Provide the [x, y] coordinate of the cell's center where the given text is located.  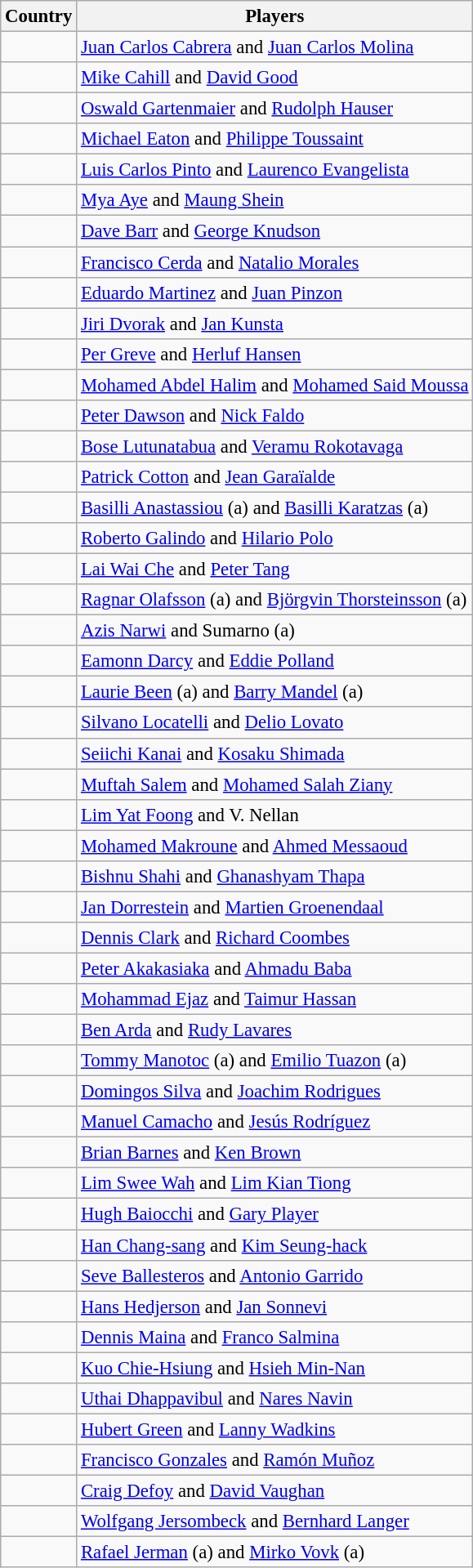
Peter Akakasiaka and Ahmadu Baba [274, 968]
Domingos Silva and Joachim Rodrigues [274, 1092]
Mya Aye and Maung Shein [274, 200]
Silvano Locatelli and Delio Lovato [274, 723]
Patrick Cotton and Jean Garaïalde [274, 477]
Ben Arda and Rudy Lavares [274, 1030]
Ragnar Olafsson (a) and Björgvin Thorsteinsson (a) [274, 600]
Luis Carlos Pinto and Laurenco Evangelista [274, 170]
Jan Dorrestein and Martien Groenendaal [274, 907]
Uthai Dhappavibul and Nares Navin [274, 1399]
Mike Cahill and David Good [274, 78]
Country [39, 16]
Lim Yat Foong and V. Nellan [274, 815]
Dave Barr and George Knudson [274, 231]
Hubert Green and Lanny Wadkins [274, 1429]
Francisco Gonzales and Ramón Muñoz [274, 1460]
Mohamed Abdel Halim and Mohamed Said Moussa [274, 385]
Seiichi Kanai and Kosaku Shimada [274, 753]
Azis Narwi and Sumarno (a) [274, 631]
Wolfgang Jersombeck and Bernhard Langer [274, 1521]
Dennis Maina and Franco Salmina [274, 1337]
Hugh Baiocchi and Gary Player [274, 1214]
Hans Hedjerson and Jan Sonnevi [274, 1307]
Juan Carlos Cabrera and Juan Carlos Molina [274, 47]
Eduardo Martinez and Juan Pinzon [274, 293]
Craig Defoy and David Vaughan [274, 1490]
Rafael Jerman (a) and Mirko Vovk (a) [274, 1552]
Players [274, 16]
Kuo Chie-Hsiung and Hsieh Min-Nan [274, 1368]
Muftah Salem and Mohamed Salah Ziany [274, 784]
Bishnu Shahi and Ghanashyam Thapa [274, 877]
Brian Barnes and Ken Brown [274, 1153]
Bose Lutunatabua and Veramu Rokotavaga [274, 446]
Lim Swee Wah and Lim Kian Tiong [274, 1184]
Manuel Camacho and Jesús Rodríguez [274, 1122]
Francisco Cerda and Natalio Morales [274, 262]
Basilli Anastassiou (a) and Basilli Karatzas (a) [274, 507]
Mohammad Ejaz and Taimur Hassan [274, 999]
Dennis Clark and Richard Coombes [274, 938]
Lai Wai Che and Peter Tang [274, 570]
Roberto Galindo and Hilario Polo [274, 538]
Eamonn Darcy and Eddie Polland [274, 661]
Han Chang-sang and Kim Seung-hack [274, 1245]
Mohamed Makroune and Ahmed Messaoud [274, 846]
Laurie Been (a) and Barry Mandel (a) [274, 692]
Jiri Dvorak and Jan Kunsta [274, 324]
Oswald Gartenmaier and Rudolph Hauser [274, 109]
Seve Ballesteros and Antonio Garrido [274, 1275]
Per Greve and Herluf Hansen [274, 354]
Michael Eaton and Philippe Toussaint [274, 139]
Tommy Manotoc (a) and Emilio Tuazon (a) [274, 1061]
Peter Dawson and Nick Faldo [274, 416]
